For the text-containing cell, return its midpoint in [X, Y] coordinate format. 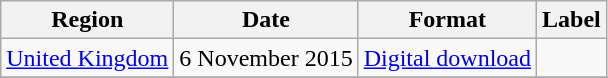
Date [266, 20]
Format [447, 20]
Digital download [447, 58]
Region [88, 20]
6 November 2015 [266, 58]
United Kingdom [88, 58]
Label [572, 20]
